Locate the cell with the specified text and output its [X, Y] center coordinate. 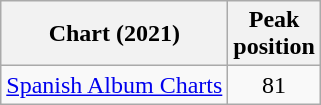
Spanish Album Charts [114, 85]
Peakposition [274, 34]
81 [274, 85]
Chart (2021) [114, 34]
